Identify which cell holds the provided text, then report its [x, y] central coordinate. 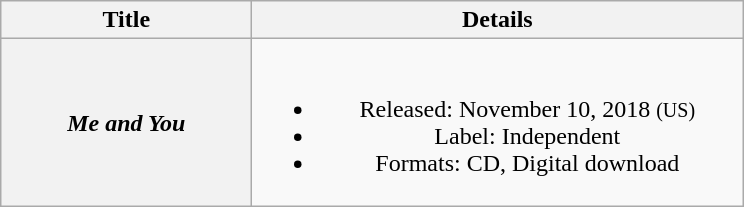
Me and You [126, 122]
Details [498, 20]
Title [126, 20]
Released: November 10, 2018 (US)Label: IndependentFormats: CD, Digital download [498, 122]
